Identify which cell holds the provided text, then report its (x, y) central coordinate. 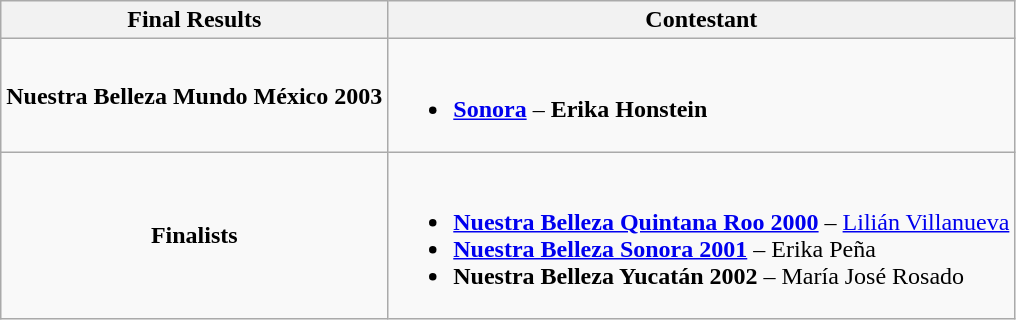
Nuestra Belleza Quintana Roo 2000 – Lilián Villanueva Nuestra Belleza Sonora 2001 – Erika Peña Nuestra Belleza Yucatán 2002 – María José Rosado (702, 236)
Nuestra Belleza Mundo México 2003 (194, 96)
Finalists (194, 236)
Contestant (702, 20)
Final Results (194, 20)
Sonora – Erika Honstein (702, 96)
